Provide the [X, Y] coordinate of the cell's center where the given text is located.  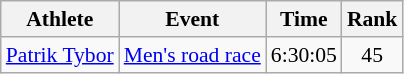
Athlete [60, 19]
6:30:05 [304, 55]
Time [304, 19]
Patrik Tybor [60, 55]
Men's road race [192, 55]
Event [192, 19]
Rank [372, 19]
45 [372, 55]
